Detect which cell encompasses the target text, then output its (X, Y) center coordinate. 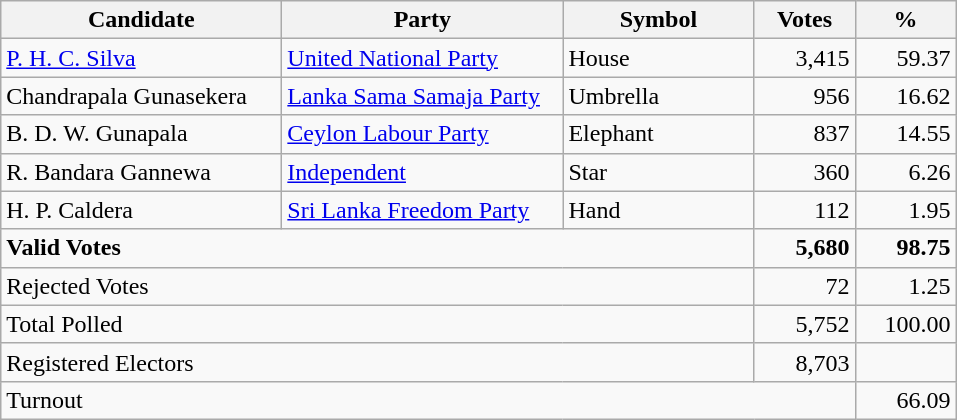
H. P. Caldera (142, 210)
Turnout (428, 400)
Sri Lanka Freedom Party (422, 210)
5,680 (804, 248)
Symbol (658, 20)
P. H. C. Silva (142, 58)
1.95 (906, 210)
360 (804, 172)
66.09 (906, 400)
Votes (804, 20)
72 (804, 286)
Lanka Sama Samaja Party (422, 96)
14.55 (906, 134)
837 (804, 134)
Chandrapala Gunasekera (142, 96)
House (658, 58)
1.25 (906, 286)
% (906, 20)
8,703 (804, 362)
5,752 (804, 324)
112 (804, 210)
98.75 (906, 248)
100.00 (906, 324)
16.62 (906, 96)
Registered Electors (378, 362)
Total Polled (378, 324)
956 (804, 96)
Star (658, 172)
Candidate (142, 20)
Elephant (658, 134)
United National Party (422, 58)
R. Bandara Gannewa (142, 172)
Rejected Votes (378, 286)
Umbrella (658, 96)
Valid Votes (378, 248)
59.37 (906, 58)
Party (422, 20)
Independent (422, 172)
Hand (658, 210)
Ceylon Labour Party (422, 134)
6.26 (906, 172)
3,415 (804, 58)
B. D. W. Gunapala (142, 134)
